Scan for the cell matching the given text and deliver its [x, y] coordinate at center. 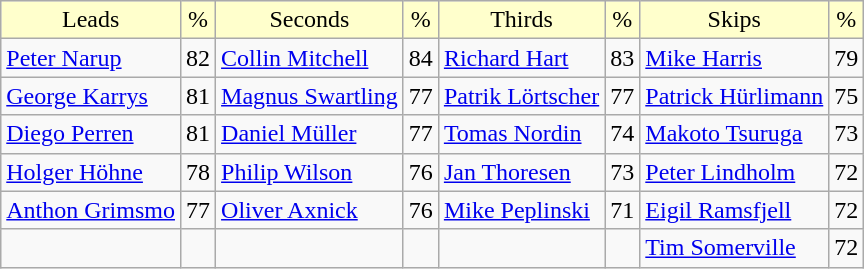
Tomas Nordin [521, 134]
Skips [734, 20]
Makoto Tsuruga [734, 134]
Seconds [310, 20]
82 [198, 58]
Eigil Ramsfjell [734, 210]
Thirds [521, 20]
Richard Hart [521, 58]
78 [198, 172]
Daniel Müller [310, 134]
Mike Peplinski [521, 210]
79 [846, 58]
Peter Narup [91, 58]
84 [420, 58]
Peter Lindholm [734, 172]
Tim Somerville [734, 248]
George Karrys [91, 96]
Diego Perren [91, 134]
83 [622, 58]
Patrick Hürlimann [734, 96]
75 [846, 96]
Patrik Lörtscher [521, 96]
71 [622, 210]
Anthon Grimsmo [91, 210]
Holger Höhne [91, 172]
74 [622, 134]
Leads [91, 20]
Mike Harris [734, 58]
Philip Wilson [310, 172]
Oliver Axnick [310, 210]
Jan Thoresen [521, 172]
Collin Mitchell [310, 58]
Magnus Swartling [310, 96]
